Output the (X, Y) coordinate of the center of the cell containing the given text.  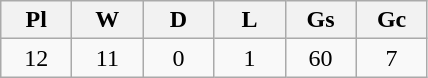
11 (108, 58)
W (108, 20)
Gc (392, 20)
D (178, 20)
0 (178, 58)
12 (36, 58)
7 (392, 58)
Pl (36, 20)
1 (250, 58)
Gs (320, 20)
L (250, 20)
60 (320, 58)
